Identify which cell holds the provided text, then report its (X, Y) central coordinate. 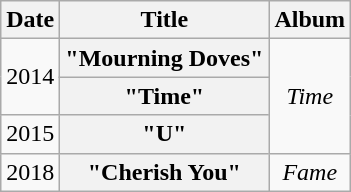
"U" (164, 134)
Title (164, 20)
2014 (30, 77)
Time (310, 96)
2018 (30, 172)
"Time" (164, 96)
"Mourning Doves" (164, 58)
Date (30, 20)
"Cherish You" (164, 172)
Fame (310, 172)
Album (310, 20)
2015 (30, 134)
